Provide the [x, y] coordinate of the cell's center where the given text is located.  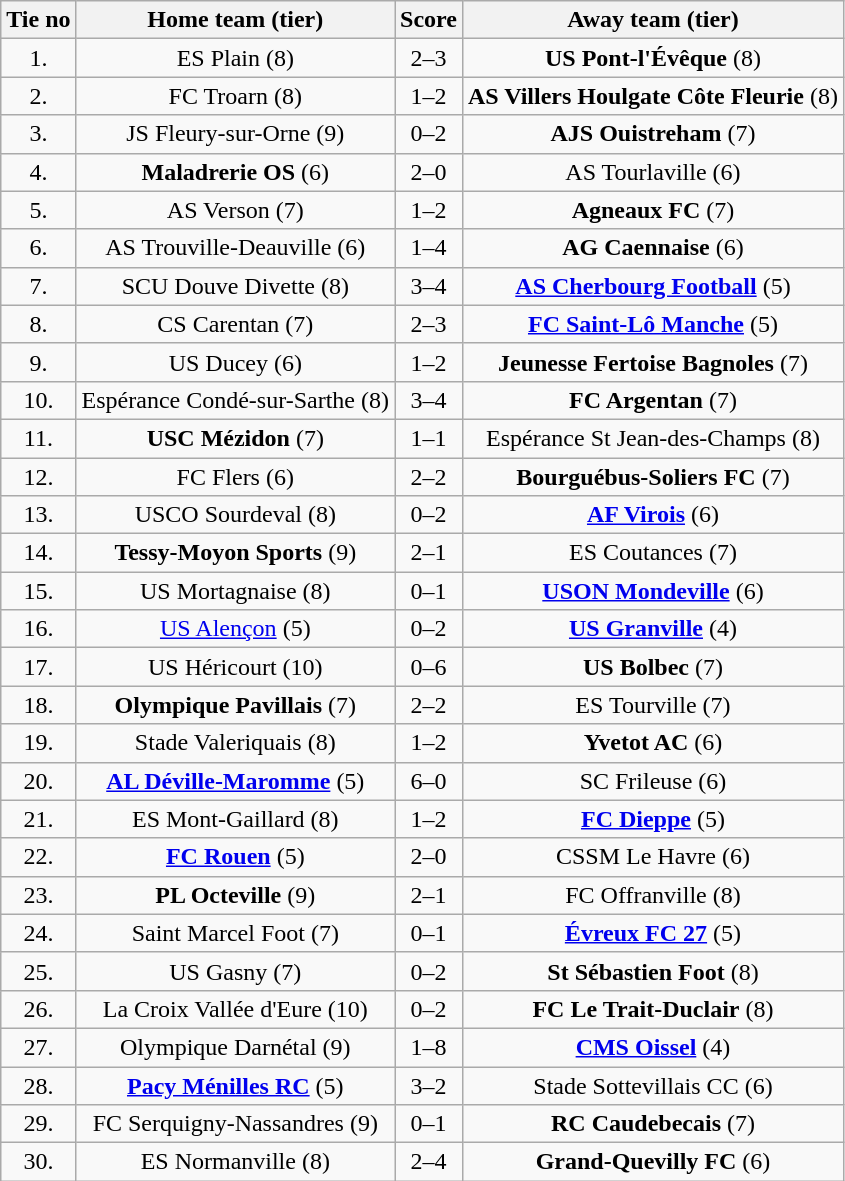
Score [429, 20]
Agneaux FC (7) [652, 210]
ES Normanville (8) [235, 1162]
USON Mondeville (6) [652, 591]
ES Mont-Gaillard (8) [235, 819]
Évreux FC 27 (5) [652, 933]
Stade Valeriquais (8) [235, 743]
17. [38, 667]
AS Trouville-Deauville (6) [235, 248]
1–1 [429, 438]
AJS Ouistreham (7) [652, 134]
16. [38, 629]
29. [38, 1124]
Olympique Pavillais (7) [235, 705]
12. [38, 477]
SC Frileuse (6) [652, 781]
8. [38, 324]
US Pont-l'Évêque (8) [652, 58]
Pacy Ménilles RC (5) [235, 1085]
6–0 [429, 781]
Away team (tier) [652, 20]
Maladrerie OS (6) [235, 172]
Stade Sottevillais CC (6) [652, 1085]
26. [38, 1009]
14. [38, 553]
3–2 [429, 1085]
US Héricourt (10) [235, 667]
FC Serquigny-Nassandres (9) [235, 1124]
CMS Oissel (4) [652, 1047]
5. [38, 210]
9. [38, 362]
28. [38, 1085]
10. [38, 400]
3. [38, 134]
FC Rouen (5) [235, 857]
13. [38, 515]
11. [38, 438]
Olympique Darnétal (9) [235, 1047]
La Croix Vallée d'Eure (10) [235, 1009]
AL Déville-Maromme (5) [235, 781]
US Mortagnaise (8) [235, 591]
27. [38, 1047]
30. [38, 1162]
AS Verson (7) [235, 210]
ES Plain (8) [235, 58]
FC Le Trait-Duclair (8) [652, 1009]
1–4 [429, 248]
Espérance Condé-sur-Sarthe (8) [235, 400]
FC Offranville (8) [652, 895]
AS Cherbourg Football (5) [652, 286]
FC Troarn (8) [235, 96]
23. [38, 895]
2–4 [429, 1162]
1. [38, 58]
7. [38, 286]
AS Tourlaville (6) [652, 172]
AS Villers Houlgate Côte Fleurie (8) [652, 96]
1–8 [429, 1047]
25. [38, 971]
21. [38, 819]
JS Fleury-sur-Orne (9) [235, 134]
Saint Marcel Foot (7) [235, 933]
FC Argentan (7) [652, 400]
CSSM Le Havre (6) [652, 857]
SCU Douve Divette (8) [235, 286]
RC Caudebecais (7) [652, 1124]
AF Virois (6) [652, 515]
6. [38, 248]
2. [38, 96]
22. [38, 857]
FC Dieppe (5) [652, 819]
Tie no [38, 20]
US Gasny (7) [235, 971]
18. [38, 705]
20. [38, 781]
Grand-Quevilly FC (6) [652, 1162]
AG Caennaise (6) [652, 248]
PL Octeville (9) [235, 895]
4. [38, 172]
24. [38, 933]
Tessy-Moyon Sports (9) [235, 553]
FC Saint-Lô Manche (5) [652, 324]
19. [38, 743]
Espérance St Jean-des-Champs (8) [652, 438]
USCO Sourdeval (8) [235, 515]
US Alençon (5) [235, 629]
USC Mézidon (7) [235, 438]
ES Coutances (7) [652, 553]
15. [38, 591]
ES Tourville (7) [652, 705]
0–6 [429, 667]
US Ducey (6) [235, 362]
US Bolbec (7) [652, 667]
FC Flers (6) [235, 477]
Jeunesse Fertoise Bagnoles (7) [652, 362]
US Granville (4) [652, 629]
St Sébastien Foot (8) [652, 971]
CS Carentan (7) [235, 324]
Yvetot AC (6) [652, 743]
Home team (tier) [235, 20]
Bourguébus-Soliers FC (7) [652, 477]
